Return the (x, y) coordinate for the center point of the cell that contains the specified text.  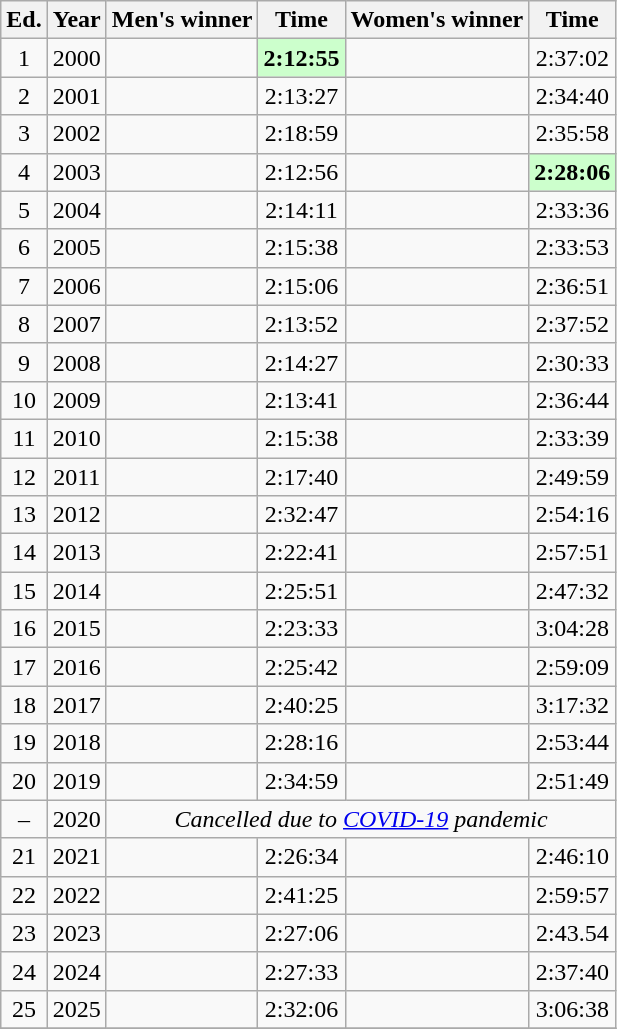
16 (24, 629)
2:14:27 (302, 362)
2:33:39 (572, 438)
3:06:38 (572, 1009)
2:23:33 (302, 629)
2:28:06 (572, 172)
2012 (76, 515)
2:33:36 (572, 210)
– (24, 819)
Ed. (24, 20)
Men's winner (182, 20)
2:27:06 (302, 933)
3:17:32 (572, 705)
2021 (76, 857)
2:25:42 (302, 667)
2006 (76, 286)
3:04:28 (572, 629)
2005 (76, 248)
2017 (76, 705)
13 (24, 515)
2:30:33 (572, 362)
2000 (76, 58)
2:53:44 (572, 743)
2:33:53 (572, 248)
2024 (76, 971)
2:12:56 (302, 172)
2:54:16 (572, 515)
2002 (76, 134)
18 (24, 705)
2:14:11 (302, 210)
2:35:58 (572, 134)
2:36:51 (572, 286)
2:17:40 (302, 477)
2:49:59 (572, 477)
7 (24, 286)
2:13:52 (302, 324)
12 (24, 477)
2014 (76, 591)
2:32:47 (302, 515)
2:37:40 (572, 971)
2:27:33 (302, 971)
2018 (76, 743)
2:46:10 (572, 857)
2:26:34 (302, 857)
2010 (76, 438)
2:13:41 (302, 400)
2:41:25 (302, 895)
5 (24, 210)
2:34:59 (302, 781)
2:40:25 (302, 705)
2023 (76, 933)
Cancelled due to COVID-19 pandemic (361, 819)
9 (24, 362)
15 (24, 591)
2004 (76, 210)
2009 (76, 400)
3 (24, 134)
2013 (76, 553)
2:47:32 (572, 591)
6 (24, 248)
2025 (76, 1009)
2:59:57 (572, 895)
2:13:27 (302, 96)
2:59:09 (572, 667)
22 (24, 895)
2022 (76, 895)
2008 (76, 362)
1 (24, 58)
2:18:59 (302, 134)
8 (24, 324)
2:37:52 (572, 324)
2016 (76, 667)
17 (24, 667)
2001 (76, 96)
2:32:06 (302, 1009)
2:25:51 (302, 591)
2:51:49 (572, 781)
2020 (76, 819)
24 (24, 971)
4 (24, 172)
25 (24, 1009)
2011 (76, 477)
2:36:44 (572, 400)
2:37:02 (572, 58)
2:15:06 (302, 286)
2:34:40 (572, 96)
21 (24, 857)
2 (24, 96)
10 (24, 400)
11 (24, 438)
2015 (76, 629)
2007 (76, 324)
Year (76, 20)
2:28:16 (302, 743)
19 (24, 743)
20 (24, 781)
2:57:51 (572, 553)
14 (24, 553)
23 (24, 933)
2:43.54 (572, 933)
2003 (76, 172)
2:22:41 (302, 553)
2:12:55 (302, 58)
2019 (76, 781)
Women's winner (437, 20)
